Search for the cell housing the specified text and yield its (X, Y) center coordinate. 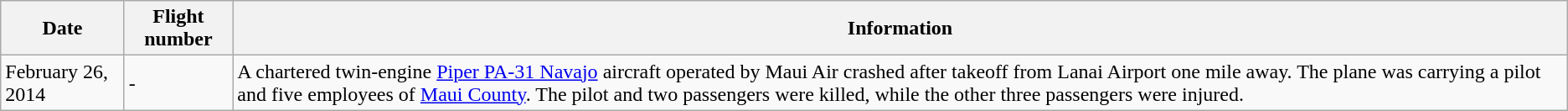
February 26, 2014 (62, 82)
Date (62, 29)
Flight number (178, 29)
- (178, 82)
Information (900, 29)
